Locate the cell with the specified text and output its [x, y] center coordinate. 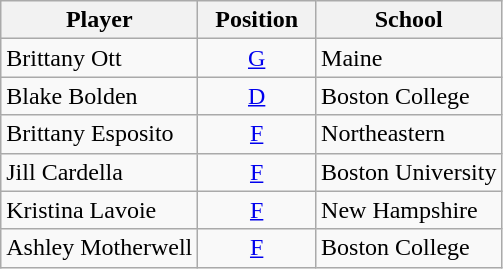
G [257, 58]
Brittany Esposito [100, 134]
New Hampshire [409, 210]
Blake Bolden [100, 96]
School [409, 20]
Maine [409, 58]
Brittany Ott [100, 58]
Jill Cardella [100, 172]
Boston University [409, 172]
Northeastern [409, 134]
Position [257, 20]
Player [100, 20]
Kristina Lavoie [100, 210]
Ashley Motherwell [100, 248]
D [257, 96]
